Determine the [X, Y] coordinate at the center of the cell enclosing the given text.  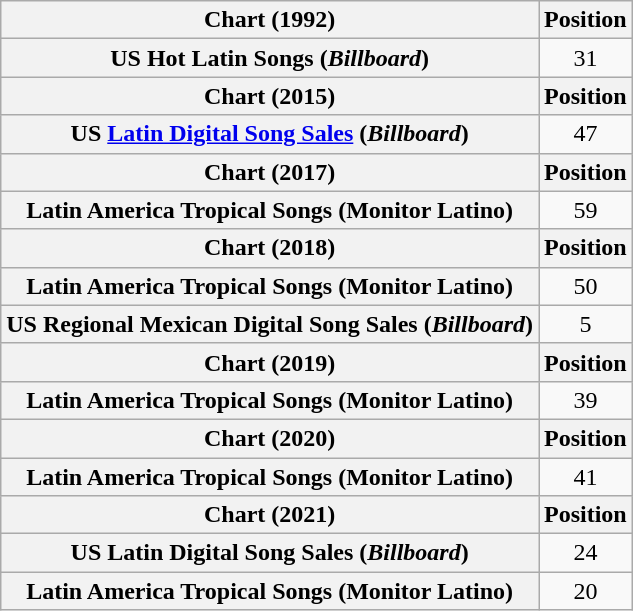
Chart (2019) [270, 362]
Chart (1992) [270, 20]
47 [585, 134]
Chart (2017) [270, 172]
59 [585, 210]
50 [585, 286]
31 [585, 58]
39 [585, 400]
Chart (2015) [270, 96]
41 [585, 477]
24 [585, 553]
Chart (2021) [270, 515]
20 [585, 591]
US Hot Latin Songs (Billboard) [270, 58]
US Regional Mexican Digital Song Sales (Billboard) [270, 324]
Chart (2020) [270, 438]
5 [585, 324]
Chart (2018) [270, 248]
